Extract the (X, Y) coordinate from the center of the cell holding the provided text.  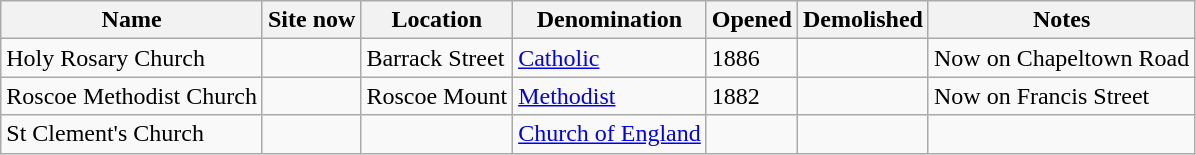
Demolished (862, 20)
Notes (1061, 20)
Holy Rosary Church (132, 58)
Roscoe Mount (437, 96)
Roscoe Methodist Church (132, 96)
Methodist (610, 96)
Now on Francis Street (1061, 96)
Site now (311, 20)
1886 (752, 58)
Name (132, 20)
Location (437, 20)
Opened (752, 20)
Catholic (610, 58)
St Clement's Church (132, 134)
Denomination (610, 20)
1882 (752, 96)
Now on Chapeltown Road (1061, 58)
Barrack Street (437, 58)
Church of England (610, 134)
